Locate the cell with the specified text and output its (X, Y) center coordinate. 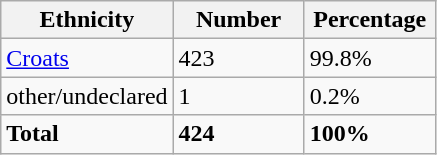
1 (238, 96)
423 (238, 58)
Total (87, 134)
Ethnicity (87, 20)
0.2% (370, 96)
Percentage (370, 20)
99.8% (370, 58)
424 (238, 134)
100% (370, 134)
Number (238, 20)
Croats (87, 58)
other/undeclared (87, 96)
